Capture the cell that displays the provided text and extract its (X, Y) central coordinate. 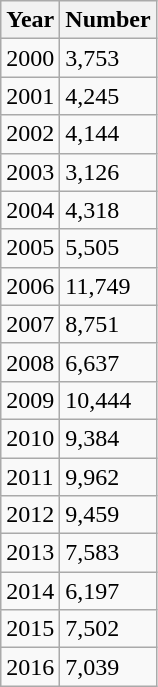
7,583 (108, 553)
2014 (30, 591)
2010 (30, 438)
2006 (30, 286)
7,039 (108, 667)
3,126 (108, 172)
2016 (30, 667)
4,318 (108, 210)
2011 (30, 477)
3,753 (108, 58)
2004 (30, 210)
2003 (30, 172)
6,637 (108, 362)
2000 (30, 58)
7,502 (108, 629)
4,245 (108, 96)
8,751 (108, 324)
4,144 (108, 134)
2001 (30, 96)
9,384 (108, 438)
10,444 (108, 400)
2002 (30, 134)
9,459 (108, 515)
6,197 (108, 591)
11,749 (108, 286)
Number (108, 20)
2012 (30, 515)
9,962 (108, 477)
2015 (30, 629)
2013 (30, 553)
5,505 (108, 248)
2008 (30, 362)
2009 (30, 400)
2005 (30, 248)
Year (30, 20)
2007 (30, 324)
